Return the [x, y] coordinate for the center point of the cell that contains the specified text.  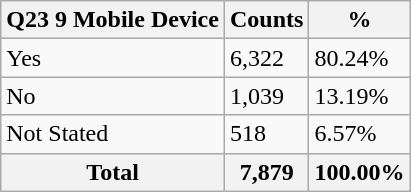
Not Stated [113, 134]
13.19% [360, 96]
No [113, 96]
1,039 [266, 96]
80.24% [360, 58]
Q23 9 Mobile Device [113, 20]
6,322 [266, 58]
Total [113, 172]
518 [266, 134]
Counts [266, 20]
% [360, 20]
7,879 [266, 172]
100.00% [360, 172]
Yes [113, 58]
6.57% [360, 134]
